Scan for the cell matching the given text and deliver its [X, Y] coordinate at center. 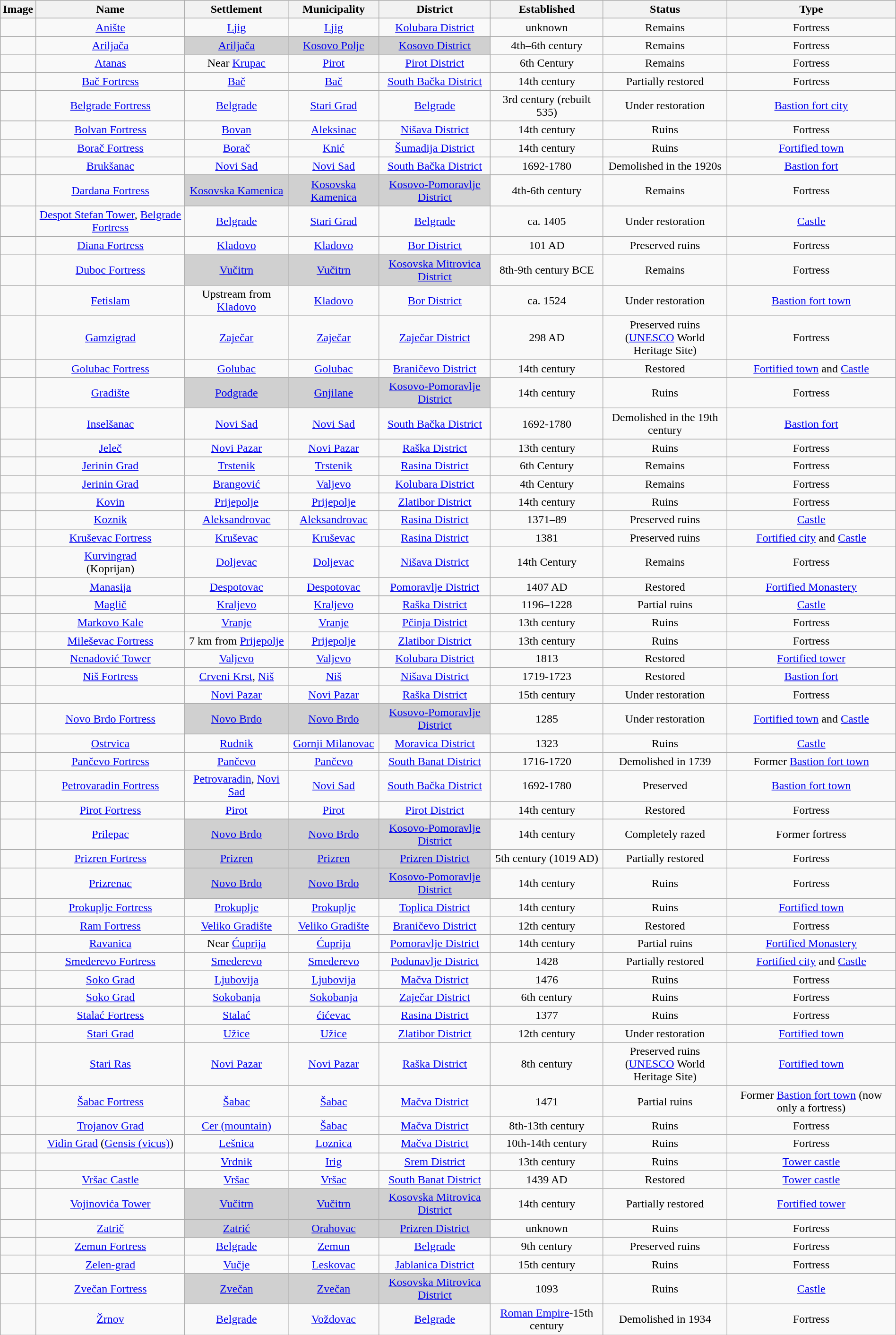
1196–1228 [547, 604]
Atanas [111, 63]
Novo Brdo Fortress [111, 719]
Zatrić [236, 1228]
Demolished in the 19th century [665, 423]
Pančevo Fortress [111, 761]
Zelen-grad [111, 1264]
Near Ćuprija [236, 943]
Žrnov [111, 1319]
Borač Fortress [111, 148]
Municipality [334, 9]
ca. 1524 [547, 301]
Demolished in 1934 [665, 1319]
Petrovaradin Fortress [111, 785]
Stalać [236, 1016]
1428 [547, 961]
Srem District [435, 1162]
Demolished in 1739 [665, 761]
Image [18, 9]
Duboc Fortress [111, 269]
Podunavlje District [435, 961]
Diana Fortress [111, 245]
Kovin [111, 502]
Niš [334, 677]
Gamzigrad [111, 338]
Prizrenac [111, 883]
Manasija [111, 586]
Šumadija District [435, 148]
Smederevo Fortress [111, 961]
Former Bastion fort town [811, 761]
Fetislam [111, 301]
Orahovac [334, 1228]
Prizren Fortress [111, 859]
Knić [334, 148]
1813 [547, 659]
Podgrađe [236, 393]
Vidin Grad (Gensis (vicus)) [111, 1144]
Petrovaradin, Novi Sad [236, 785]
Settlement [236, 9]
1716-1720 [547, 761]
Borač [236, 148]
1471 [547, 1101]
Koznik [111, 520]
Near Krupac [236, 63]
Moravica District [435, 743]
1093 [547, 1288]
Gornji Milanovac [334, 743]
Established [547, 9]
8th-13th century [547, 1126]
Pirot Fortress [111, 810]
7 km from Prijepolje [236, 640]
Jablanica District [435, 1264]
Vojinovića Tower [111, 1204]
ca. 1405 [547, 221]
Vučje [236, 1264]
5th century (1019 AD) [547, 859]
Cer (mountain) [236, 1126]
Lešnica [236, 1144]
Irig [334, 1162]
1323 [547, 743]
Markovo Kale [111, 622]
Maglič [111, 604]
Despot Stefan Tower, Belgrade Fortress [111, 221]
8th century [547, 1064]
4th-6th century [547, 190]
10th-14th century [547, 1144]
Dardana Fortress [111, 190]
Šabac Fortress [111, 1101]
1407 AD [547, 586]
Zemun [334, 1246]
Niš Fortress [111, 677]
Bastion fort city [811, 106]
Kruševac Fortress [111, 538]
1476 [547, 980]
Vršac Castle [111, 1180]
Stari Ras [111, 1064]
Belgrade Fortress [111, 106]
1285 [547, 719]
Leskovac [334, 1264]
1439 AD [547, 1180]
8th-9th century BCE [547, 269]
Trojanov Grad [111, 1126]
3rd century (rebuilt 535) [547, 106]
Bovan [236, 130]
Crveni Krst, Niš [236, 677]
Gradište [111, 393]
Ćuprija [334, 943]
Preserved [665, 785]
Kosovo Polje [334, 45]
Mileševac Fortress [111, 640]
Rudnik [236, 743]
Anište [111, 27]
1719-1723 [547, 677]
Brangović [236, 484]
Pčinja District [435, 622]
ćićevac [334, 1016]
Stalać Fortress [111, 1016]
Kosovo District [435, 45]
Inselšanac [111, 423]
1381 [547, 538]
Vrdnik [236, 1162]
Nenadović Tower [111, 659]
Loznica [334, 1144]
Bač Fortress [111, 81]
1377 [547, 1016]
Aleksinac [334, 130]
Brukšanac [111, 166]
1371–89 [547, 520]
Former fortress [811, 835]
Ostrvica [111, 743]
Zemun Fortress [111, 1246]
4th–6th century [547, 45]
Gnjilane [334, 393]
Zatrič [111, 1228]
Bolvan Fortress [111, 130]
101 AD [547, 245]
Demolished in the 1920s [665, 166]
District [435, 9]
Kurvingrad(Koprijan) [111, 562]
Ravanica [111, 943]
Zvečan Fortress [111, 1288]
Jeleč [111, 448]
298 AD [547, 338]
Name [111, 9]
Upstream from Kladovo [236, 301]
Prokuplje Fortress [111, 907]
Ram Fortress [111, 925]
Voždovac [334, 1319]
Former Bastion fort town (now only a fortress) [811, 1101]
14th Century [547, 562]
Completely razed [665, 835]
9th century [547, 1246]
Golubac Fortress [111, 369]
Prilepac [111, 835]
Toplica District [435, 907]
Status [665, 9]
4th Century [547, 484]
Roman Empire-15th century [547, 1319]
Type [811, 9]
6th century [547, 998]
